Scan for the cell matching the given text and deliver its [x, y] coordinate at center. 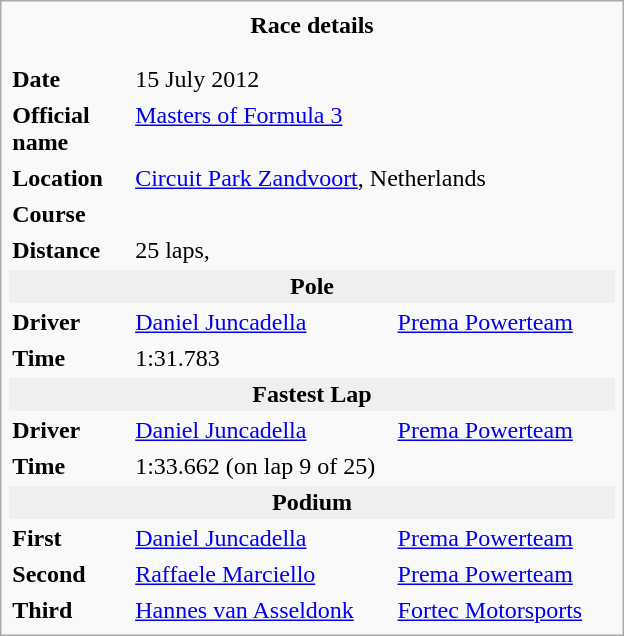
Course [69, 214]
Date [69, 80]
15 July 2012 [262, 80]
Race details [312, 26]
Location [69, 178]
Circuit Park Zandvoort, Netherlands [374, 178]
Second [69, 574]
First [69, 538]
Masters of Formula 3 [374, 129]
Hannes van Asseldonk [262, 610]
Official name [69, 129]
Raffaele Marciello [262, 574]
Podium [312, 502]
Pole [312, 286]
1:33.662 (on lap 9 of 25) [374, 466]
Fastest Lap [312, 394]
Fortec Motorsports [505, 610]
Third [69, 610]
Distance [69, 250]
1:31.783 [374, 358]
25 laps, [374, 250]
